From the cell containing the given text, extract its center point as [x, y] coordinate. 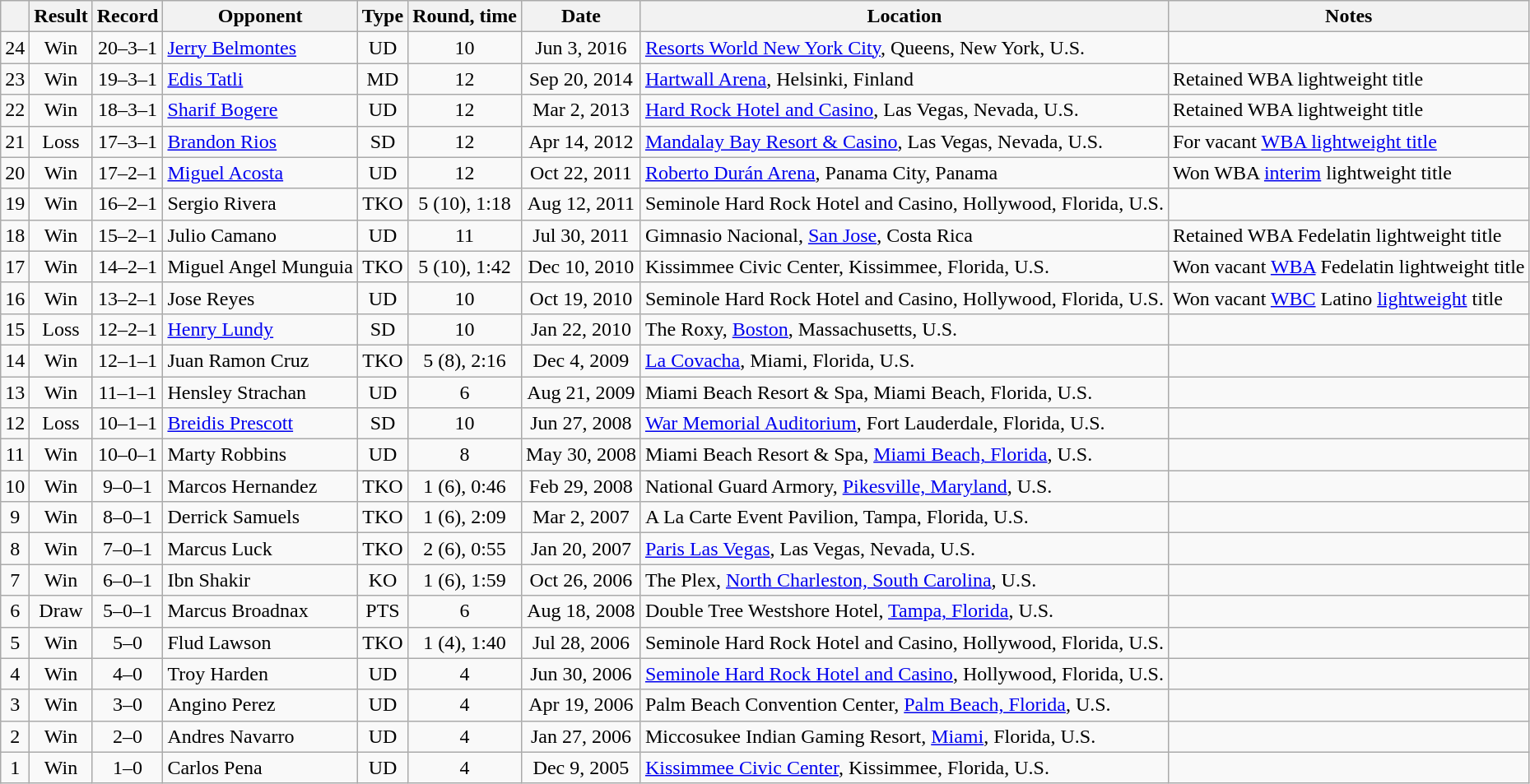
12–2–1 [128, 329]
Oct 19, 2010 [581, 298]
17–2–1 [128, 173]
Won vacant WBA Fedelatin lightweight title [1348, 267]
Hensley Strachan [260, 392]
Marcus Broadnax [260, 611]
5 (8), 2:16 [465, 360]
War Memorial Auditorium, Fort Lauderdale, Florida, U.S. [904, 424]
Feb 29, 2008 [581, 486]
1 (6), 1:59 [465, 580]
National Guard Armory, Pikesville, Maryland, U.S. [904, 486]
10–0–1 [128, 455]
Edis Tatli [260, 79]
Mar 2, 2013 [581, 110]
Miguel Angel Munguia [260, 267]
Jun 3, 2016 [581, 48]
5 [15, 643]
1 [15, 768]
May 30, 2008 [581, 455]
4–0 [128, 674]
Retained WBA Fedelatin lightweight title [1348, 235]
18–3–1 [128, 110]
Jun 30, 2006 [581, 674]
Jun 27, 2008 [581, 424]
1–0 [128, 768]
23 [15, 79]
Jan 20, 2007 [581, 549]
Julio Camano [260, 235]
21 [15, 141]
Won WBA interim lightweight title [1348, 173]
Ibn Shakir [260, 580]
Jose Reyes [260, 298]
Date [581, 16]
Marcus Luck [260, 549]
Type [382, 16]
17 [15, 267]
The Roxy, Boston, Massachusetts, U.S. [904, 329]
14 [15, 360]
Sep 20, 2014 [581, 79]
Mandalay Bay Resort & Casino, Las Vegas, Nevada, U.S. [904, 141]
10–1–1 [128, 424]
2–0 [128, 736]
Apr 14, 2012 [581, 141]
Andres Navarro [260, 736]
Jan 22, 2010 [581, 329]
20–3–1 [128, 48]
Jerry Belmontes [260, 48]
KO [382, 580]
7 [15, 580]
Double Tree Westshore Hotel, Tampa, Florida, U.S. [904, 611]
18 [15, 235]
Aug 12, 2011 [581, 204]
Location [904, 16]
Palm Beach Convention Center, Palm Beach, Florida, U.S. [904, 705]
Breidis Prescott [260, 424]
5 (10), 1:42 [465, 267]
5–0 [128, 643]
Sergio Rivera [260, 204]
Angino Perez [260, 705]
MD [382, 79]
Miccosukee Indian Gaming Resort, Miami, Florida, U.S. [904, 736]
19 [15, 204]
Gimnasio Nacional, San Jose, Costa Rica [904, 235]
Derrick Samuels [260, 517]
14–2–1 [128, 267]
Brandon Rios [260, 141]
Sharif Bogere [260, 110]
22 [15, 110]
11–1–1 [128, 392]
16–2–1 [128, 204]
19–3–1 [128, 79]
1 (4), 1:40 [465, 643]
Aug 18, 2008 [581, 611]
Round, time [465, 16]
15 [15, 329]
Marcos Hernandez [260, 486]
Paris Las Vegas, Las Vegas, Nevada, U.S. [904, 549]
6–0–1 [128, 580]
Mar 2, 2007 [581, 517]
Oct 22, 2011 [581, 173]
5–0–1 [128, 611]
2 [15, 736]
Opponent [260, 16]
Flud Lawson [260, 643]
Apr 19, 2006 [581, 705]
20 [15, 173]
Roberto Durán Arena, Panama City, Panama [904, 173]
Dec 9, 2005 [581, 768]
Jul 30, 2011 [581, 235]
3–0 [128, 705]
Dec 4, 2009 [581, 360]
La Covacha, Miami, Florida, U.S. [904, 360]
Dec 10, 2010 [581, 267]
Hard Rock Hotel and Casino, Las Vegas, Nevada, U.S. [904, 110]
13–2–1 [128, 298]
2 (6), 0:55 [465, 549]
Won vacant WBC Latino lightweight title [1348, 298]
PTS [382, 611]
Henry Lundy [260, 329]
Miguel Acosta [260, 173]
5 (10), 1:18 [465, 204]
For vacant WBA lightweight title [1348, 141]
Aug 21, 2009 [581, 392]
Record [128, 16]
7–0–1 [128, 549]
15–2–1 [128, 235]
9–0–1 [128, 486]
Resorts World New York City, Queens, New York, U.S. [904, 48]
13 [15, 392]
Troy Harden [260, 674]
Carlos Pena [260, 768]
Oct 26, 2006 [581, 580]
Juan Ramon Cruz [260, 360]
1 (6), 0:46 [465, 486]
9 [15, 517]
A La Carte Event Pavilion, Tampa, Florida, U.S. [904, 517]
17–3–1 [128, 141]
Draw [61, 611]
1 (6), 2:09 [465, 517]
Notes [1348, 16]
Jan 27, 2006 [581, 736]
8–0–1 [128, 517]
Result [61, 16]
16 [15, 298]
Jul 28, 2006 [581, 643]
Marty Robbins [260, 455]
Hartwall Arena, Helsinki, Finland [904, 79]
The Plex, North Charleston, South Carolina, U.S. [904, 580]
3 [15, 705]
24 [15, 48]
12–1–1 [128, 360]
